Determine the (X, Y) coordinate at the center of the cell enclosing the given text.  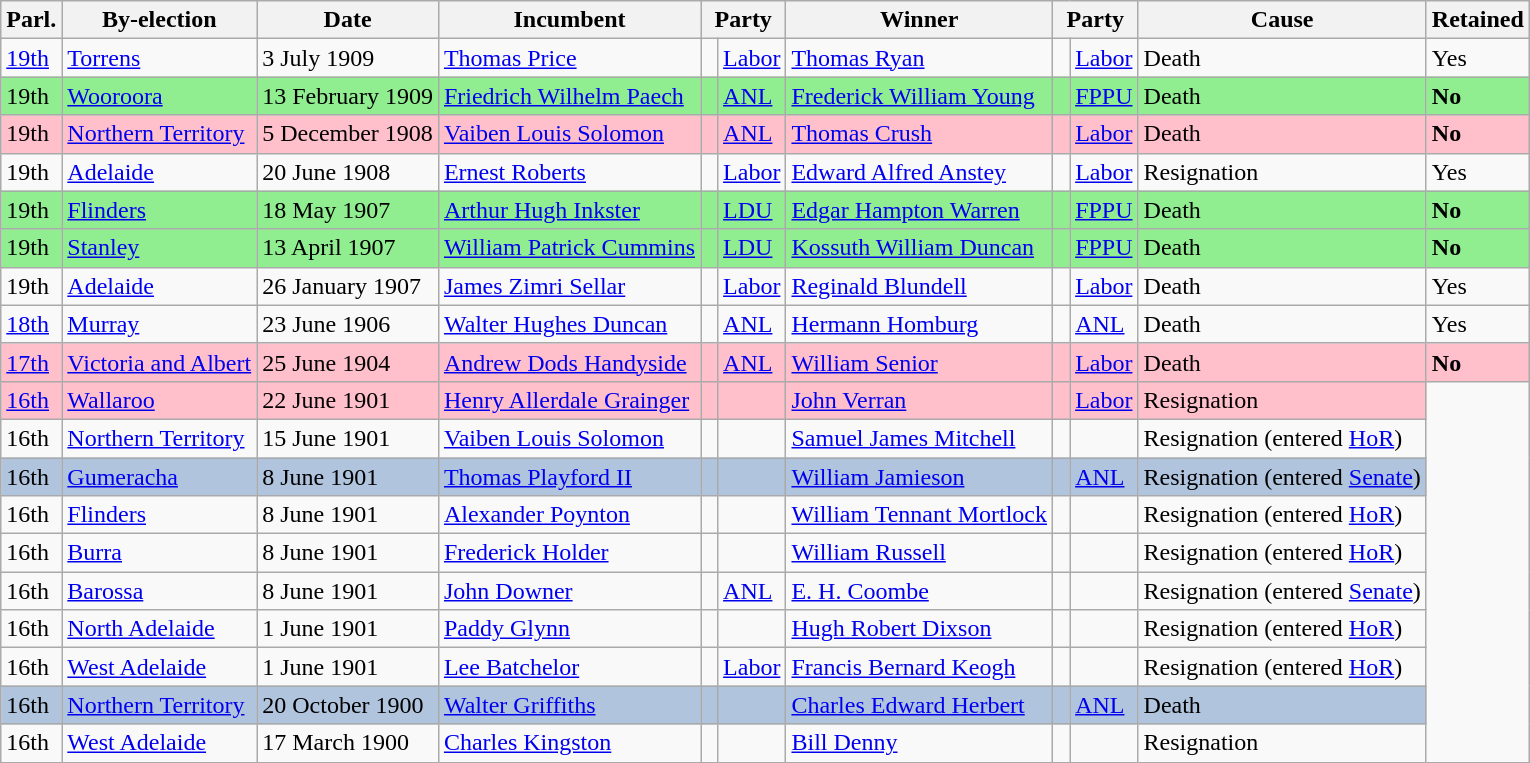
William Jamieson (920, 477)
Incumbent (569, 20)
Samuel James Mitchell (920, 438)
Parl. (32, 20)
23 June 1906 (348, 324)
Reginald Blundell (920, 286)
Henry Allerdale Grainger (569, 400)
Edward Alfred Anstey (920, 172)
Thomas Playford II (569, 477)
Wallaroo (160, 400)
Wooroora (160, 96)
John Downer (569, 591)
Alexander Poynton (569, 515)
22 June 1901 (348, 400)
William Senior (920, 362)
Walter Hughes Duncan (569, 324)
Bill Denny (920, 743)
Cause (1282, 20)
E. H. Coombe (920, 591)
Barossa (160, 591)
Date (348, 20)
Thomas Crush (920, 134)
5 December 1908 (348, 134)
Charles Edward Herbert (920, 705)
William Patrick Cummins (569, 248)
Frederick Holder (569, 553)
Frederick William Young (920, 96)
18 May 1907 (348, 210)
13 February 1909 (348, 96)
13 April 1907 (348, 248)
Walter Griffiths (569, 705)
Murray (160, 324)
Edgar Hampton Warren (920, 210)
26 January 1907 (348, 286)
Thomas Price (569, 58)
Andrew Dods Handyside (569, 362)
By-election (160, 20)
Francis Bernard Keogh (920, 667)
Hermann Homburg (920, 324)
Hugh Robert Dixson (920, 629)
North Adelaide (160, 629)
Retained (1478, 20)
3 July 1909 (348, 58)
Lee Batchelor (569, 667)
Friedrich Wilhelm Paech (569, 96)
25 June 1904 (348, 362)
Ernest Roberts (569, 172)
Torrens (160, 58)
Victoria and Albert (160, 362)
20 June 1908 (348, 172)
Paddy Glynn (569, 629)
Burra (160, 553)
Thomas Ryan (920, 58)
15 June 1901 (348, 438)
William Tennant Mortlock (920, 515)
17 March 1900 (348, 743)
18th (32, 324)
17th (32, 362)
Arthur Hugh Inkster (569, 210)
20 October 1900 (348, 705)
Gumeracha (160, 477)
Winner (920, 20)
John Verran (920, 400)
Kossuth William Duncan (920, 248)
William Russell (920, 553)
Stanley (160, 248)
James Zimri Sellar (569, 286)
Charles Kingston (569, 743)
